Determine the [x, y] coordinate at the center of the cell enclosing the given text.  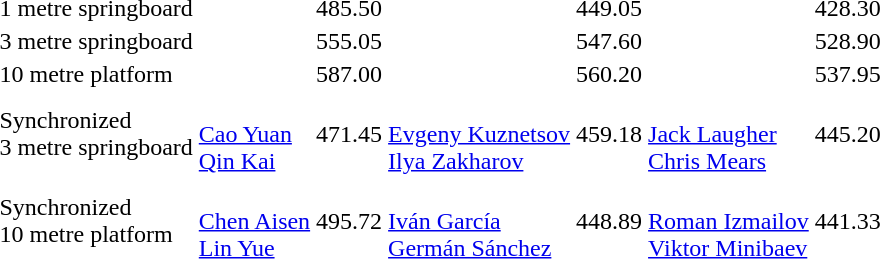
Jack LaugherChris Mears [729, 134]
471.45 [350, 134]
Evgeny KuznetsovIlya Zakharov [480, 134]
Cao YuanQin Kai [254, 134]
459.18 [610, 134]
547.60 [610, 41]
560.20 [610, 74]
555.05 [350, 41]
587.00 [350, 74]
